Detect which cell encompasses the target text, then output its [x, y] center coordinate. 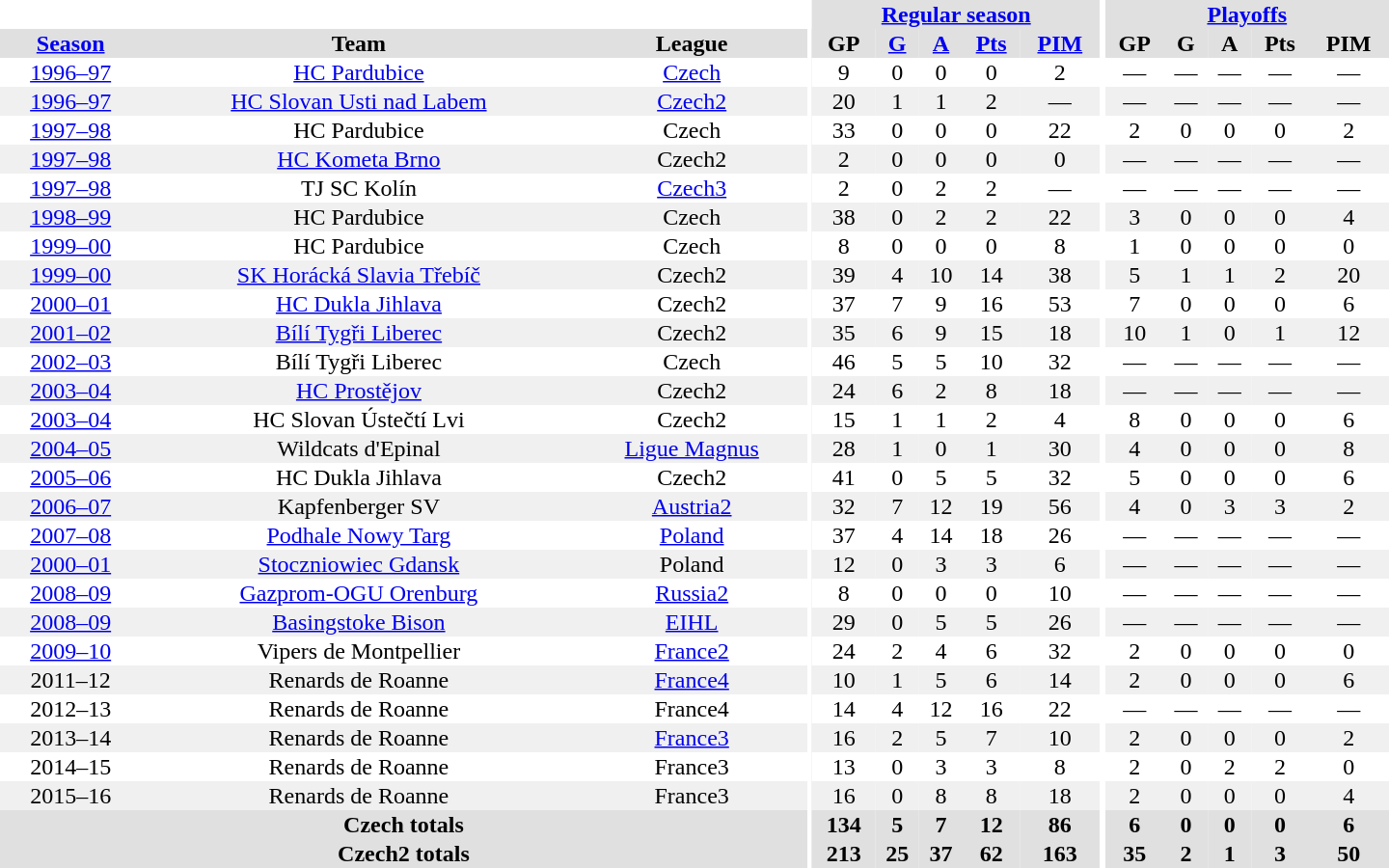
53 [1060, 304]
2011–12 [70, 680]
Wildcats d'Epinal [359, 448]
13 [844, 767]
Playoffs [1247, 14]
Regular season [957, 14]
Season [70, 43]
46 [844, 362]
TJ SC Kolín [359, 188]
19 [992, 506]
Team [359, 43]
213 [844, 854]
League [693, 43]
2007–08 [70, 535]
Gazprom-OGU Orenburg [359, 593]
EIHL [693, 622]
50 [1348, 854]
HC Slovan Ústečtí Lvi [359, 420]
Czech2 totals [403, 854]
Czech3 [693, 188]
2015–16 [70, 796]
29 [844, 622]
Russia2 [693, 593]
Kapfenberger SV [359, 506]
2006–07 [70, 506]
Ligue Magnus [693, 448]
2013–14 [70, 738]
Czech totals [403, 825]
33 [844, 130]
2002–03 [70, 362]
86 [1060, 825]
2001–02 [70, 333]
41 [844, 477]
SK Horácká Slavia Třebíč [359, 275]
163 [1060, 854]
28 [844, 448]
Podhale Nowy Targ [359, 535]
25 [897, 854]
Basingstoke Bison [359, 622]
62 [992, 854]
56 [1060, 506]
30 [1060, 448]
HC Kometa Brno [359, 159]
2014–15 [70, 767]
134 [844, 825]
Austria2 [693, 506]
2004–05 [70, 448]
2012–13 [70, 709]
2009–10 [70, 651]
39 [844, 275]
Stoczniowiec Gdansk [359, 564]
HC Slovan Usti nad Labem [359, 101]
Vipers de Montpellier [359, 651]
France2 [693, 651]
2005–06 [70, 477]
1998–99 [70, 217]
HC Prostějov [359, 391]
